Search for the cell housing the specified text and yield its (x, y) center coordinate. 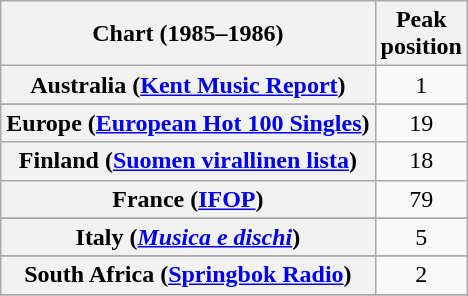
Europe (European Hot 100 Singles) (188, 123)
5 (421, 237)
Australia (Kent Music Report) (188, 85)
Peakposition (421, 34)
19 (421, 123)
Chart (1985–1986) (188, 34)
2 (421, 275)
79 (421, 199)
18 (421, 161)
France (IFOP) (188, 199)
1 (421, 85)
Finland (Suomen virallinen lista) (188, 161)
South Africa (Springbok Radio) (188, 275)
Italy (Musica e dischi) (188, 237)
